Determine the [x, y] coordinate at the center of the cell enclosing the given text.  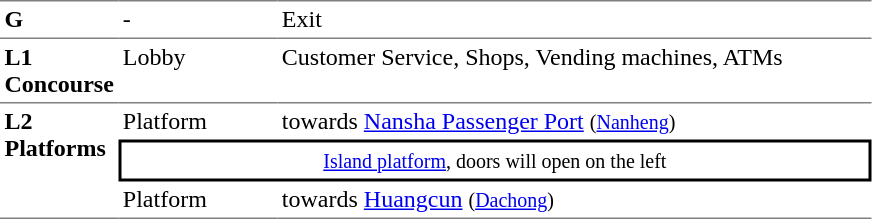
Customer Service, Shops, Vending machines, ATMs [574, 71]
G [59, 19]
Platform [198, 122]
towards Nansha Passenger Port (Nanheng) [574, 122]
Exit [574, 19]
Island platform, doors will open on the left [494, 161]
L1Concourse [59, 71]
Lobby [198, 71]
- [198, 19]
